Pinpoint the cell where the given text exists, returning its [x, y] midpoint coordinate. 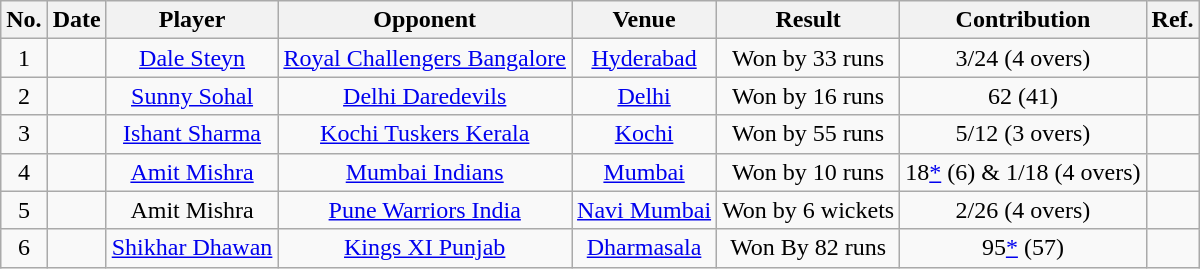
Delhi Daredevils [425, 96]
Delhi [644, 96]
Ref. [1172, 20]
Dharmasala [644, 248]
6 [24, 248]
Won by 16 runs [808, 96]
3 [24, 134]
18* (6) & 1/18 (4 overs) [1023, 172]
Mumbai [644, 172]
Royal Challengers Bangalore [425, 58]
2 [24, 96]
Player [192, 20]
5/12 (3 overs) [1023, 134]
Sunny Sohal [192, 96]
5 [24, 210]
Ishant Sharma [192, 134]
No. [24, 20]
Won by 6 wickets [808, 210]
Dale Steyn [192, 58]
Won by 33 runs [808, 58]
95* (57) [1023, 248]
Contribution [1023, 20]
Won by 55 runs [808, 134]
Pune Warriors India [425, 210]
Won by 10 runs [808, 172]
1 [24, 58]
Mumbai Indians [425, 172]
4 [24, 172]
Kochi [644, 134]
Opponent [425, 20]
Shikhar Dhawan [192, 248]
62 (41) [1023, 96]
Hyderabad [644, 58]
3/24 (4 overs) [1023, 58]
Result [808, 20]
Won By 82 runs [808, 248]
Kochi Tuskers Kerala [425, 134]
Kings XI Punjab [425, 248]
Navi Mumbai [644, 210]
2/26 (4 overs) [1023, 210]
Date [76, 20]
Venue [644, 20]
